Search for the cell housing the specified text and yield its [X, Y] center coordinate. 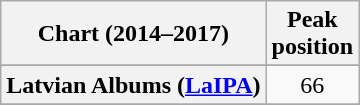
Latvian Albums (LaIPA) [134, 85]
66 [312, 85]
Peak position [312, 34]
Chart (2014–2017) [134, 34]
